Scan for the cell matching the given text and deliver its [x, y] coordinate at center. 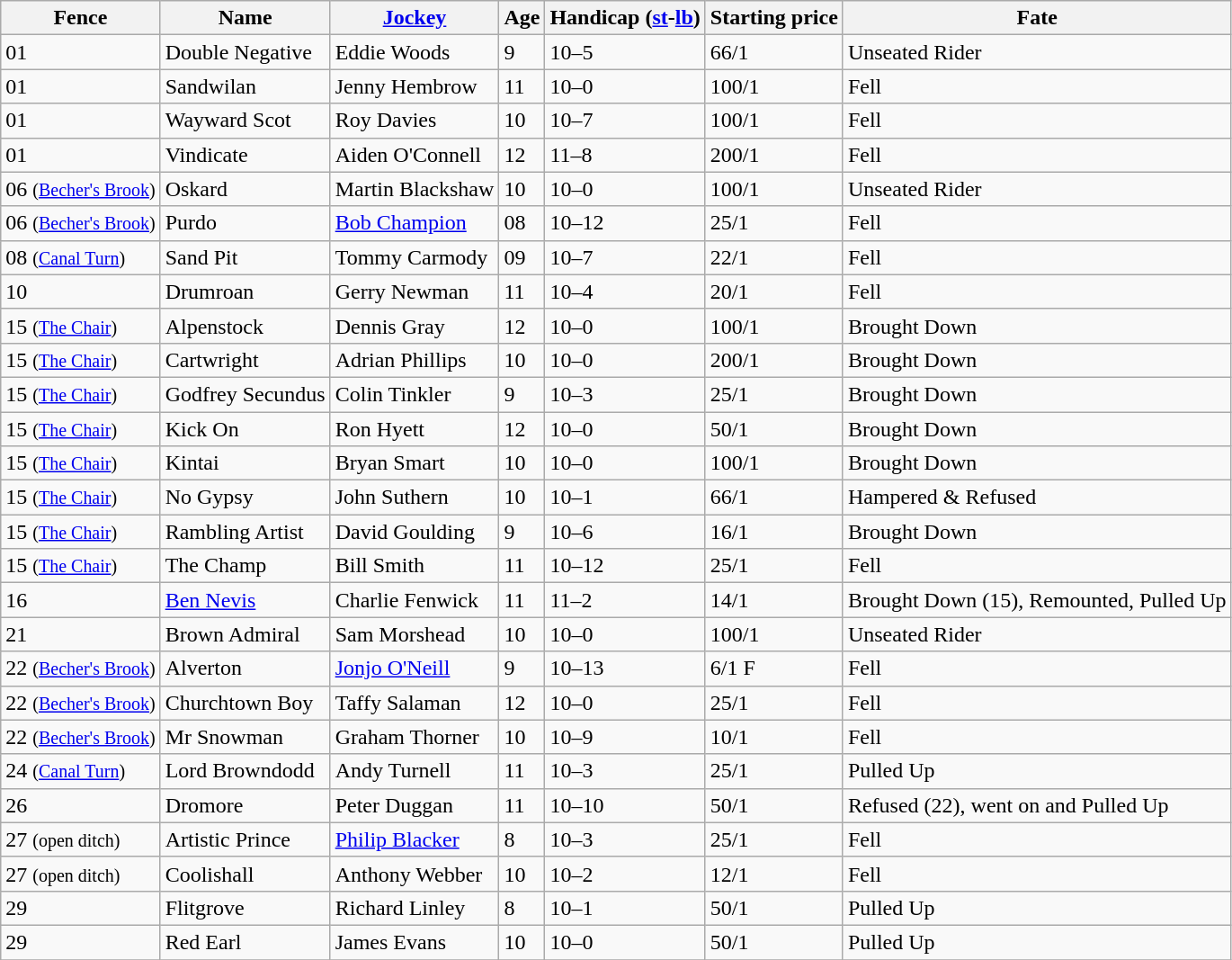
Sam Morshead [415, 634]
Godfrey Secundus [245, 394]
Andy Turnell [415, 771]
6/1 F [773, 668]
Jonjo O'Neill [415, 668]
Churchtown Boy [245, 703]
Oskard [245, 189]
24 (Canal Turn) [81, 771]
10–4 [625, 292]
Richard Linley [415, 908]
Ron Hyett [415, 429]
10–5 [625, 52]
16/1 [773, 532]
Double Negative [245, 52]
Tommy Carmody [415, 257]
Ben Nevis [245, 600]
Cartwright [245, 360]
Peter Duggan [415, 805]
16 [81, 600]
Mr Snowman [245, 737]
Philip Blacker [415, 839]
Taffy Salaman [415, 703]
Purdo [245, 223]
Jockey [415, 18]
08 (Canal Turn) [81, 257]
John Suthern [415, 498]
21 [81, 634]
14/1 [773, 600]
Starting price [773, 18]
Jenny Hembrow [415, 86]
Age [522, 18]
Red Earl [245, 942]
Wayward Scot [245, 121]
Dennis Gray [415, 326]
David Goulding [415, 532]
Lord Browndodd [245, 771]
Fence [81, 18]
Aiden O'Connell [415, 155]
10/1 [773, 737]
Name [245, 18]
Kintai [245, 463]
Martin Blackshaw [415, 189]
Eddie Woods [415, 52]
Sand Pit [245, 257]
Bob Champion [415, 223]
Vindicate [245, 155]
22/1 [773, 257]
Brought Down (15), Remounted, Pulled Up [1037, 600]
Charlie Fenwick [415, 600]
10–9 [625, 737]
Anthony Webber [415, 874]
Graham Thorner [415, 737]
Hampered & Refused [1037, 498]
Bill Smith [415, 566]
12/1 [773, 874]
Roy Davies [415, 121]
No Gypsy [245, 498]
James Evans [415, 942]
Fate [1037, 18]
Brown Admiral [245, 634]
Handicap (st-lb) [625, 18]
Alpenstock [245, 326]
Refused (22), went on and Pulled Up [1037, 805]
Bryan Smart [415, 463]
Dromore [245, 805]
Drumroan [245, 292]
Alverton [245, 668]
Coolishall [245, 874]
The Champ [245, 566]
Sandwilan [245, 86]
Kick On [245, 429]
Colin Tinkler [415, 394]
Artistic Prince [245, 839]
Gerry Newman [415, 292]
Rambling Artist [245, 532]
09 [522, 257]
10–13 [625, 668]
26 [81, 805]
08 [522, 223]
11–8 [625, 155]
10–6 [625, 532]
10–10 [625, 805]
Flitgrove [245, 908]
Adrian Phillips [415, 360]
10–2 [625, 874]
11–2 [625, 600]
20/1 [773, 292]
